Extract the [x, y] coordinate from the center of the cell holding the provided text.  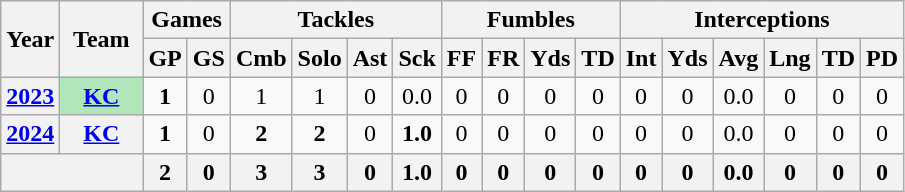
GS [208, 58]
Int [641, 58]
2024 [30, 134]
Interceptions [762, 20]
Team [102, 39]
Solo [320, 58]
Ast [370, 58]
Year [30, 39]
Games [186, 20]
Avg [738, 58]
PD [882, 58]
FF [461, 58]
Tackles [336, 20]
GP [165, 58]
Cmb [261, 58]
Lng [790, 58]
Fumbles [530, 20]
Sck [417, 58]
2023 [30, 96]
FR [504, 58]
